Find where the given text appears and provide that cell's center as [X, Y] coordinate. 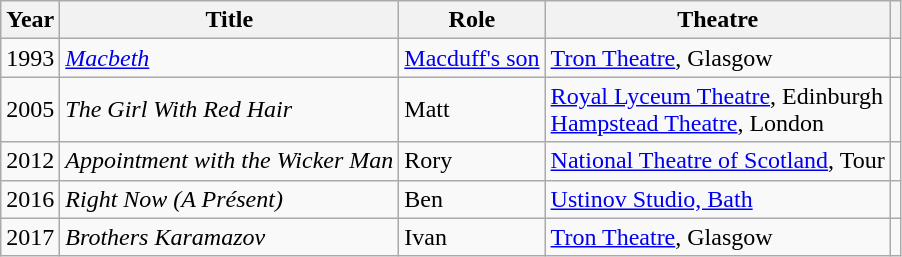
Macbeth [230, 58]
Role [472, 20]
2016 [30, 199]
Ben [472, 199]
Rory [472, 161]
Macduff's son [472, 58]
2017 [30, 237]
2005 [30, 110]
Brothers Karamazov [230, 237]
Matt [472, 110]
1993 [30, 58]
Right Now (A Présent) [230, 199]
2012 [30, 161]
Theatre [718, 20]
The Girl With Red Hair [230, 110]
Title [230, 20]
Royal Lyceum Theatre, EdinburghHampstead Theatre, London [718, 110]
Year [30, 20]
Ivan [472, 237]
National Theatre of Scotland, Tour [718, 161]
Appointment with the Wicker Man [230, 161]
Ustinov Studio, Bath [718, 199]
